Return [x, y] of the center of cell containing provided text 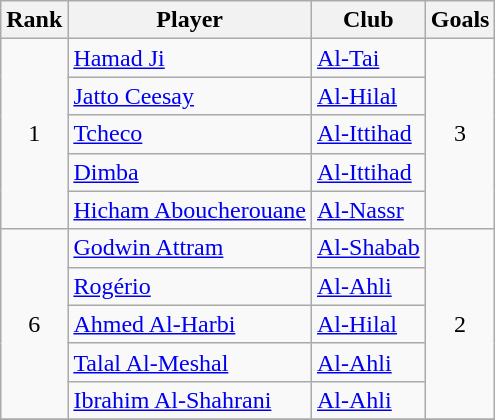
Jatto Ceesay [190, 96]
6 [34, 324]
3 [460, 134]
Rank [34, 20]
Rogério [190, 286]
Hicham Aboucherouane [190, 210]
Al-Tai [369, 58]
Hamad Ji [190, 58]
Player [190, 20]
Dimba [190, 172]
Al-Nassr [369, 210]
2 [460, 324]
Godwin Attram [190, 248]
1 [34, 134]
Talal Al-Meshal [190, 362]
Goals [460, 20]
Al-Shabab [369, 248]
Ibrahim Al-Shahrani [190, 400]
Ahmed Al-Harbi [190, 324]
Tcheco [190, 134]
Club [369, 20]
